For the text-containing cell, return its midpoint in (x, y) coordinate format. 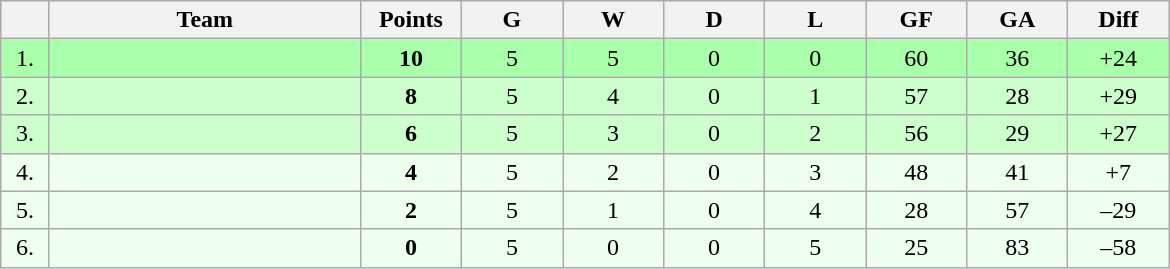
G (512, 20)
L (816, 20)
2. (26, 96)
60 (916, 58)
36 (1018, 58)
+29 (1118, 96)
5. (26, 210)
+27 (1118, 134)
25 (916, 248)
48 (916, 172)
–58 (1118, 248)
83 (1018, 248)
–29 (1118, 210)
41 (1018, 172)
+24 (1118, 58)
3. (26, 134)
D (714, 20)
4. (26, 172)
8 (410, 96)
+7 (1118, 172)
Points (410, 20)
GF (916, 20)
GA (1018, 20)
56 (916, 134)
6 (410, 134)
6. (26, 248)
29 (1018, 134)
1. (26, 58)
W (612, 20)
Diff (1118, 20)
10 (410, 58)
Team (204, 20)
